Determine the (x, y) coordinate at the center of the cell enclosing the given text.  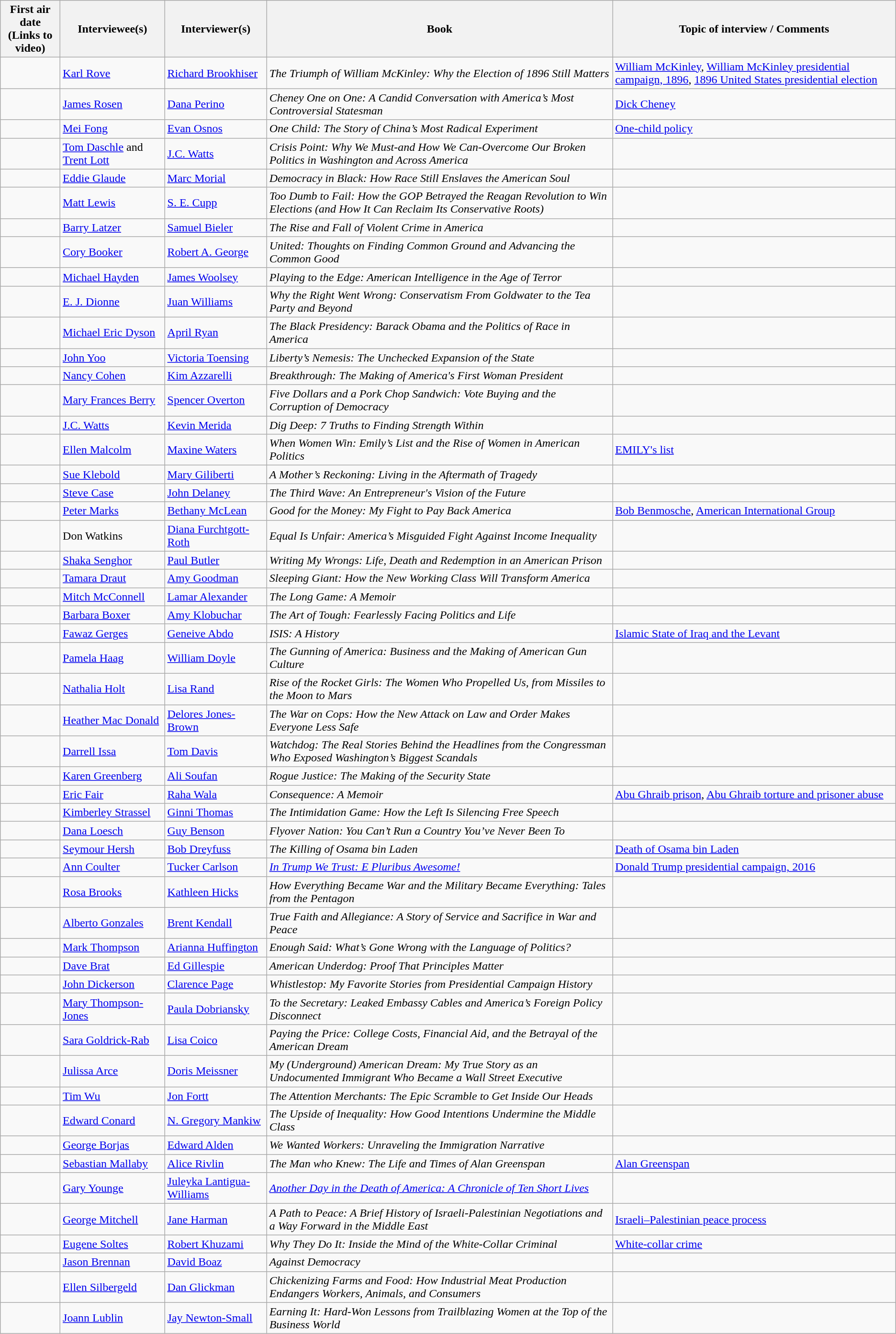
We Wanted Workers: Unraveling the Immigration Narrative (439, 1145)
Mary Thompson-Jones (112, 1008)
Cheney One on One: A Candid Conversation with America’s Most Controversial Statesman (439, 104)
Democracy in Black: How Race Still Enslaves the American Soul (439, 178)
Juan Williams (215, 302)
Playing to the Edge: American Intelligence in the Age of Terror (439, 277)
Brent Kendall (215, 923)
Another Day in the Death of America: A Chronicle of Ten Short Lives (439, 1188)
Evan Osnos (215, 129)
Maxine Waters (215, 450)
Steve Case (112, 493)
Topic of interview / Comments (754, 29)
Tamara Draut (112, 578)
Guy Benson (215, 831)
Alice Rivlin (215, 1164)
Sleeping Giant: How the New Working Class Will Transform America (439, 578)
Bob Benmosche, American International Group (754, 511)
Ed Gillespie (215, 966)
Crisis Point: Why We Must-and How We Can-Overcome Our Broken Politics in Washington and Across America (439, 153)
Cory Booker (112, 252)
Islamic State of Iraq and the Levant (754, 633)
United: Thoughts on Finding Common Ground and Advancing the Common Good (439, 252)
Bob Dreyfuss (215, 849)
Chickenizing Farms and Food: How Industrial Meat Production Endangers Workers, Animals, and Consumers (439, 1287)
Rogue Justice: The Making of the Security State (439, 776)
Jason Brennan (112, 1262)
White-collar crime (754, 1244)
The Upside of Inequality: How Good Intentions Undermine the Middle Class (439, 1120)
The Killing of Osama bin Laden (439, 849)
Nancy Cohen (112, 376)
Diana Furchtgott-Roth (215, 535)
Amy Klobuchar (215, 615)
Gary Younge (112, 1188)
Equal Is Unfair: America’s Misguided Fight Against Income Inequality (439, 535)
Michael Eric Dyson (112, 332)
Five Dollars and a Pork Chop Sandwich: Vote Buying and the Corruption of Democracy (439, 400)
Rise of the Rocket Girls: The Women Who Propelled Us, from Missiles to the Moon to Mars (439, 689)
Ali Soufan (215, 776)
The Rise and Fall of Violent Crime in America (439, 227)
The Attention Merchants: The Epic Scramble to Get Inside Our Heads (439, 1096)
George Borjas (112, 1145)
Tucker Carlson (215, 867)
How Everything Became War and the Military Became Everything: Tales from the Pentagon (439, 892)
Victoria Toensing (215, 358)
Don Watkins (112, 535)
Breakthrough: The Making of America's First Woman President (439, 376)
Enough Said: What’s Gone Wrong with the Language of Politics? (439, 948)
Rosa Brooks (112, 892)
Raha Wala (215, 794)
Israeli–Palestinian peace process (754, 1219)
The Triumph of William McKinley: Why the Election of 1896 Still Matters (439, 73)
Jon Fortt (215, 1096)
Sebastian Mallaby (112, 1164)
Shaka Senghor (112, 560)
A Mother’s Reckoning: Living in the Aftermath of Tragedy (439, 475)
One Child: The Story of China’s Most Radical Experiment (439, 129)
Interviewer(s) (215, 29)
Tom Daschle and Trent Lott (112, 153)
Mark Thompson (112, 948)
Matt Lewis (112, 203)
Liberty’s Nemesis: The Unchecked Expansion of the State (439, 358)
Kimberley Strassel (112, 813)
Alan Greenspan (754, 1164)
The Art of Tough: Fearlessly Facing Politics and Life (439, 615)
Flyover Nation: You Can’t Run a Country You’ve Never Been To (439, 831)
Richard Brookhiser (215, 73)
William McKinley, William McKinley presidential campaign, 1896, 1896 United States presidential election (754, 73)
Good for the Money: My Fight to Pay Back America (439, 511)
Tim Wu (112, 1096)
Delores Jones-Brown (215, 720)
Heather Mac Donald (112, 720)
N. Gregory Mankiw (215, 1120)
Abu Ghraib prison, Abu Ghraib torture and prisoner abuse (754, 794)
Why the Right Went Wrong: Conservatism From Goldwater to the Tea Party and Beyond (439, 302)
Alberto Gonzales (112, 923)
Fawaz Gerges (112, 633)
Karl Rove (112, 73)
A Path to Peace: A Brief History of Israeli-Palestinian Negotiations and a Way Forward in the Middle East (439, 1219)
Geneive Abdo (215, 633)
Too Dumb to Fail: How the GOP Betrayed the Reagan Revolution to Win Elections (and How It Can Reclaim Its Conservative Roots) (439, 203)
Lisa Coico (215, 1040)
Death of Osama bin Laden (754, 849)
American Underdog: Proof That Principles Matter (439, 966)
Dick Cheney (754, 104)
Paul Butler (215, 560)
Dana Loesch (112, 831)
John Dickerson (112, 984)
One-child policy (754, 129)
Sara Goldrick-Rab (112, 1040)
To the Secretary: Leaked Embassy Cables and America’s Foreign Policy Disconnect (439, 1008)
Samuel Bieler (215, 227)
Marc Morial (215, 178)
Dana Perino (215, 104)
Jay Newton-Small (215, 1318)
Bethany McLean (215, 511)
Paying the Price: College Costs, Financial Aid, and the Betrayal of the American Dream (439, 1040)
Edward Conard (112, 1120)
Mei Fong (112, 129)
First air date(Links to video) (31, 29)
The Third Wave: An Entrepreneur's Vision of the Future (439, 493)
Writing My Wrongs: Life, Death and Redemption in an American Prison (439, 560)
Arianna Huffington (215, 948)
Whistlestop: My Favorite Stories from Presidential Campaign History (439, 984)
James Woolsey (215, 277)
Julissa Arce (112, 1071)
Eugene Soltes (112, 1244)
Mary Giliberti (215, 475)
John Delaney (215, 493)
Against Democracy (439, 1262)
Spencer Overton (215, 400)
Pamela Haag (112, 658)
Ellen Malcolm (112, 450)
The Black Presidency: Barack Obama and the Politics of Race in America (439, 332)
Robert A. George (215, 252)
George Mitchell (112, 1219)
Juleyka Lantigua-Williams (215, 1188)
Karen Greenberg (112, 776)
Sue Klebold (112, 475)
Peter Marks (112, 511)
EMILY's list (754, 450)
April Ryan (215, 332)
Ann Coulter (112, 867)
Watchdog: The Real Stories Behind the Headlines from the Congressman Who Exposed Washington’s Biggest Scandals (439, 752)
Eddie Glaude (112, 178)
James Rosen (112, 104)
Eric Fair (112, 794)
Joann Lublin (112, 1318)
John Yoo (112, 358)
Ginni Thomas (215, 813)
Donald Trump presidential campaign, 2016 (754, 867)
Tom Davis (215, 752)
David Boaz (215, 1262)
Barbara Boxer (112, 615)
Book (439, 29)
My (Underground) American Dream: My True Story as an Undocumented Immigrant Who Became a Wall Street Executive (439, 1071)
Mary Frances Berry (112, 400)
Clarence Page (215, 984)
Darrell Issa (112, 752)
Nathalia Holt (112, 689)
Dan Glickman (215, 1287)
Dave Brat (112, 966)
Jane Harman (215, 1219)
Earning It: Hard-Won Lessons from Trailblazing Women at the Top of the Business World (439, 1318)
Paula Dobriansky (215, 1008)
Kathleen Hicks (215, 892)
Kim Azzarelli (215, 376)
The Gunning of America: Business and the Making of American Gun Culture (439, 658)
When Women Win: Emily’s List and the Rise of Women in American Politics (439, 450)
The Long Game: A Memoir (439, 597)
Lamar Alexander (215, 597)
True Faith and Allegiance: A Story of Service and Sacrifice in War and Peace (439, 923)
In Trump We Trust: E Pluribus Awesome! (439, 867)
Doris Meissner (215, 1071)
Ellen Silbergeld (112, 1287)
Edward Alden (215, 1145)
ISIS: A History (439, 633)
The War on Cops: How the New Attack on Law and Order Makes Everyone Less Safe (439, 720)
Kevin Merida (215, 425)
Robert Khuzami (215, 1244)
Seymour Hersh (112, 849)
Barry Latzer (112, 227)
Lisa Rand (215, 689)
Dig Deep: 7 Truths to Finding Strength Within (439, 425)
Interviewee(s) (112, 29)
S. E. Cupp (215, 203)
Mitch McConnell (112, 597)
Michael Hayden (112, 277)
The Man who Knew: The Life and Times of Alan Greenspan (439, 1164)
E. J. Dionne (112, 302)
Why They Do It: Inside the Mind of the White-Collar Criminal (439, 1244)
The Intimidation Game: How the Left Is Silencing Free Speech (439, 813)
Amy Goodman (215, 578)
William Doyle (215, 658)
Consequence: A Memoir (439, 794)
